Capture the cell that displays the provided text and extract its [x, y] central coordinate. 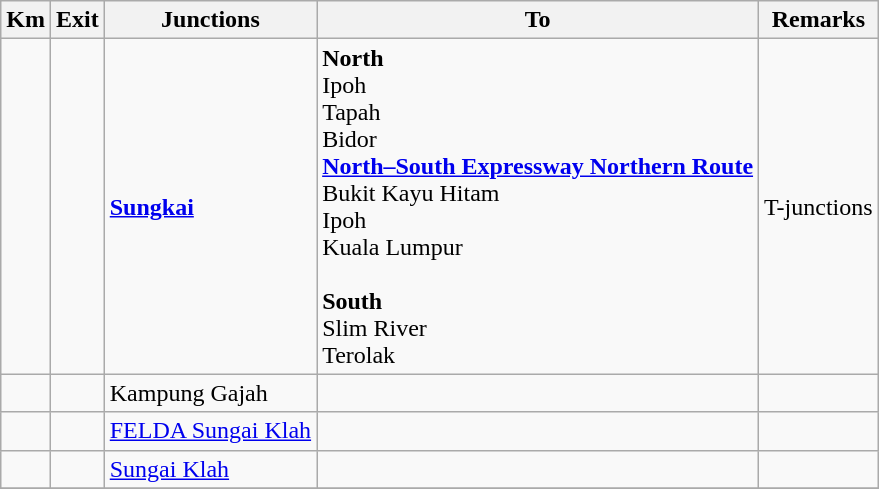
Exit [77, 20]
Kampung Gajah [210, 393]
To [538, 20]
Sungai Klah [210, 469]
Junctions [210, 20]
Sungkai [210, 206]
North Ipoh Tapah Bidor North–South Expressway Northern RouteBukit Kayu HitamIpohKuala LumpurSouth Slim River Terolak [538, 206]
T-junctions [819, 206]
Remarks [819, 20]
FELDA Sungai Klah [210, 431]
Km [26, 20]
